Pinpoint the cell where the given text exists, returning its (x, y) midpoint coordinate. 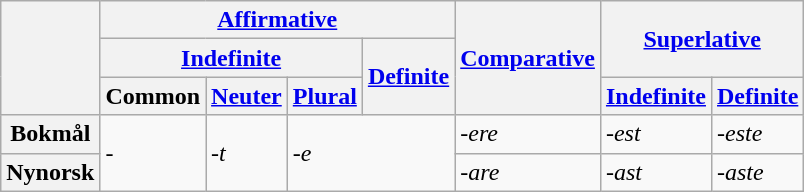
Common (153, 96)
Comparative (528, 58)
-este (757, 134)
-e (370, 153)
Affirmative (278, 20)
-t (247, 153)
-aste (757, 172)
- (153, 153)
-are (528, 172)
-est (656, 134)
Neuter (247, 96)
Nynorsk (50, 172)
Superlative (702, 39)
Bokmål (50, 134)
-ast (656, 172)
-ere (528, 134)
Plural (324, 96)
